Scan for the cell matching the given text and deliver its [X, Y] coordinate at center. 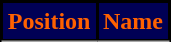
Name [134, 22]
Position [50, 22]
